From the cell containing the given text, extract its center point as (X, Y) coordinate. 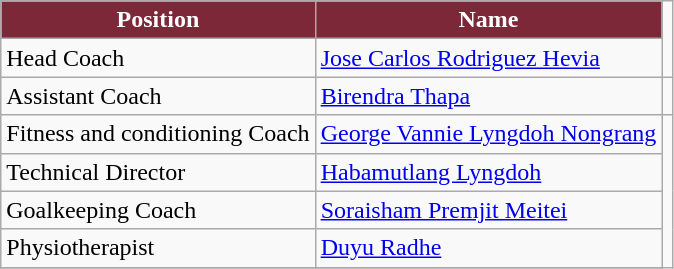
Duyu Radhe (488, 248)
Habamutlang Lyngdoh (488, 172)
Birendra Thapa (488, 96)
Assistant Coach (158, 96)
Name (488, 20)
George Vannie Lyngdoh Nongrang (488, 134)
Physiotherapist (158, 248)
Soraisham Premjit Meitei (488, 210)
Head Coach (158, 58)
Fitness and conditioning Coach (158, 134)
Goalkeeping Coach (158, 210)
Jose Carlos Rodriguez Hevia (488, 58)
Position (158, 20)
Technical Director (158, 172)
